Return the [x, y] coordinate for the center point of the cell that contains the specified text.  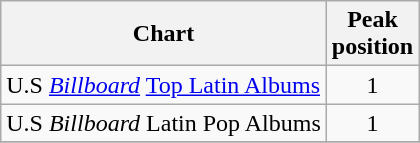
U.S Billboard Top Latin Albums [164, 85]
U.S Billboard Latin Pop Albums [164, 123]
Peakposition [372, 34]
Chart [164, 34]
